Search for the cell housing the specified text and yield its [x, y] center coordinate. 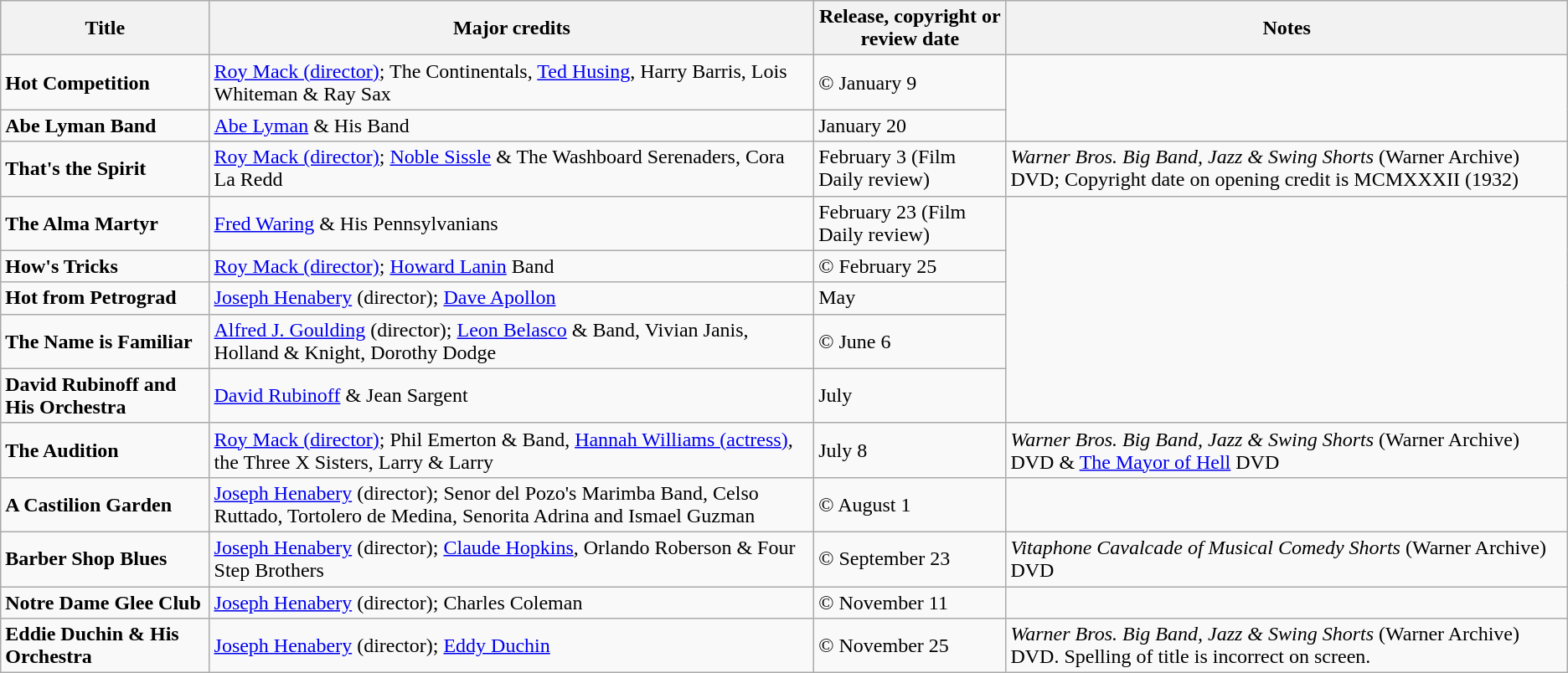
Joseph Henabery (director); Charles Coleman [512, 602]
Roy Mack (director); Howard Lanin Band [512, 266]
Notes [1287, 28]
Warner Bros. Big Band, Jazz & Swing Shorts (Warner Archive) DVD & The Mayor of Hell DVD [1287, 450]
Abe Lyman Band [106, 126]
© January 9 [910, 82]
Release, copyright or review date [910, 28]
July 8 [910, 450]
Hot Competition [106, 82]
© September 23 [910, 559]
© November 25 [910, 646]
Major credits [512, 28]
The Name is Familiar [106, 342]
Barber Shop Blues [106, 559]
Vitaphone Cavalcade of Musical Comedy Shorts (Warner Archive) DVD [1287, 559]
July [910, 395]
Joseph Henabery (director); Dave Apollon [512, 298]
A Castilion Garden [106, 504]
Joseph Henabery (director); Senor del Pozo's Marimba Band, Celso Ruttado, Tortolero de Medina, Senorita Adrina and Ismael Guzman [512, 504]
The Alma Martyr [106, 223]
© February 25 [910, 266]
Warner Bros. Big Band, Jazz & Swing Shorts (Warner Archive) DVD; Copyright date on opening credit is MCMXXXII (1932) [1287, 169]
David Rubinoff and His Orchestra [106, 395]
January 20 [910, 126]
Joseph Henabery (director); Claude Hopkins, Orlando Roberson & Four Step Brothers [512, 559]
How's Tricks [106, 266]
Notre Dame Glee Club [106, 602]
May [910, 298]
Title [106, 28]
Roy Mack (director); The Continentals, Ted Husing, Harry Barris, Lois Whiteman & Ray Sax [512, 82]
Alfred J. Goulding (director); Leon Belasco & Band, Vivian Janis, Holland & Knight, Dorothy Dodge [512, 342]
Warner Bros. Big Band, Jazz & Swing Shorts (Warner Archive) DVD. Spelling of title is incorrect on screen. [1287, 646]
Abe Lyman & His Band [512, 126]
That's the Spirit [106, 169]
© November 11 [910, 602]
Hot from Petrograd [106, 298]
Eddie Duchin & His Orchestra [106, 646]
Fred Waring & His Pennsylvanians [512, 223]
Roy Mack (director); Noble Sissle & The Washboard Serenaders, Cora La Redd [512, 169]
Joseph Henabery (director); Eddy Duchin [512, 646]
Roy Mack (director); Phil Emerton & Band, Hannah Williams (actress), the Three X Sisters, Larry & Larry [512, 450]
© August 1 [910, 504]
The Audition [106, 450]
© June 6 [910, 342]
David Rubinoff & Jean Sargent [512, 395]
February 3 (Film Daily review) [910, 169]
February 23 (Film Daily review) [910, 223]
